From the cell containing the given text, extract its center point as [X, Y] coordinate. 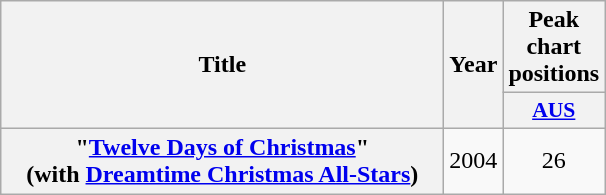
26 [554, 160]
Title [222, 65]
2004 [474, 160]
"Twelve Days of Christmas"(with Dreamtime Christmas All-Stars) [222, 160]
Year [474, 65]
Peak chart positions [554, 47]
AUS [554, 111]
